Pinpoint the cell where the given text exists, returning its [x, y] midpoint coordinate. 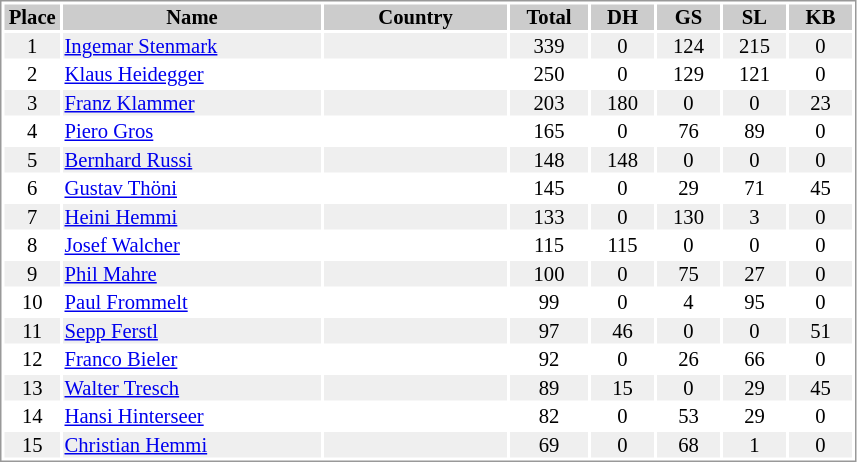
Sepp Ferstl [192, 331]
5 [32, 160]
Bernhard Russi [192, 160]
97 [549, 331]
10 [32, 303]
165 [549, 131]
26 [688, 359]
215 [754, 46]
7 [32, 217]
27 [754, 274]
6 [32, 189]
Josef Walcher [192, 245]
69 [549, 445]
Country [416, 17]
66 [754, 359]
GS [688, 17]
13 [32, 388]
SL [754, 17]
Phil Mahre [192, 274]
Place [32, 17]
95 [754, 303]
339 [549, 46]
100 [549, 274]
Franz Klammer [192, 103]
12 [32, 359]
DH [622, 17]
2 [32, 75]
Klaus Heidegger [192, 75]
53 [688, 417]
82 [549, 417]
46 [622, 331]
9 [32, 274]
Christian Hemmi [192, 445]
23 [820, 103]
Hansi Hinterseer [192, 417]
133 [549, 217]
92 [549, 359]
Piero Gros [192, 131]
Walter Tresch [192, 388]
99 [549, 303]
145 [549, 189]
76 [688, 131]
KB [820, 17]
124 [688, 46]
Name [192, 17]
14 [32, 417]
121 [754, 75]
Franco Bieler [192, 359]
Paul Frommelt [192, 303]
68 [688, 445]
250 [549, 75]
Ingemar Stenmark [192, 46]
Total [549, 17]
75 [688, 274]
71 [754, 189]
11 [32, 331]
Gustav Thöni [192, 189]
203 [549, 103]
8 [32, 245]
180 [622, 103]
130 [688, 217]
51 [820, 331]
129 [688, 75]
Heini Hemmi [192, 217]
